Detect which cell encompasses the target text, then output its (x, y) center coordinate. 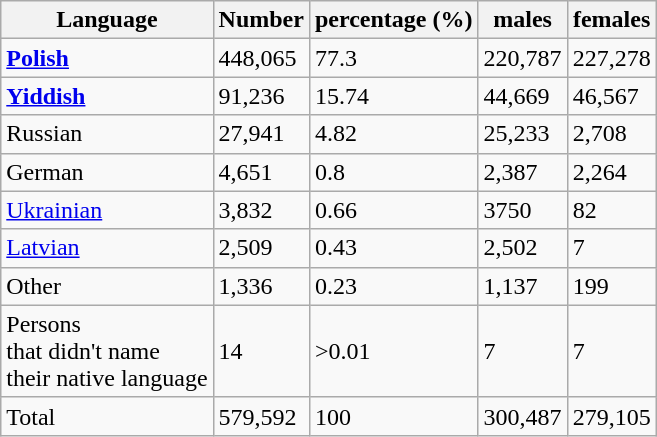
0.23 (394, 286)
Yiddish (107, 96)
2,387 (522, 172)
Latvian (107, 248)
German (107, 172)
91,236 (261, 96)
77.3 (394, 58)
44,669 (522, 96)
percentage (%) (394, 20)
14 (261, 351)
2,509 (261, 248)
Other (107, 286)
0.43 (394, 248)
279,105 (612, 416)
4.82 (394, 134)
Polish (107, 58)
4,651 (261, 172)
227,278 (612, 58)
15.74 (394, 96)
100 (394, 416)
300,487 (522, 416)
Persons that didn't name their native language (107, 351)
2,264 (612, 172)
3750 (522, 210)
2,502 (522, 248)
1,336 (261, 286)
>0.01 (394, 351)
Language (107, 20)
46,567 (612, 96)
Russian (107, 134)
25,233 (522, 134)
males (522, 20)
Number (261, 20)
0.8 (394, 172)
1,137 (522, 286)
Ukrainian (107, 210)
Total (107, 416)
0.66 (394, 210)
3,832 (261, 210)
220,787 (522, 58)
27,941 (261, 134)
448,065 (261, 58)
females (612, 20)
199 (612, 286)
579,592 (261, 416)
82 (612, 210)
2,708 (612, 134)
